Provide the [X, Y] coordinate of the cell's center where the given text is located.  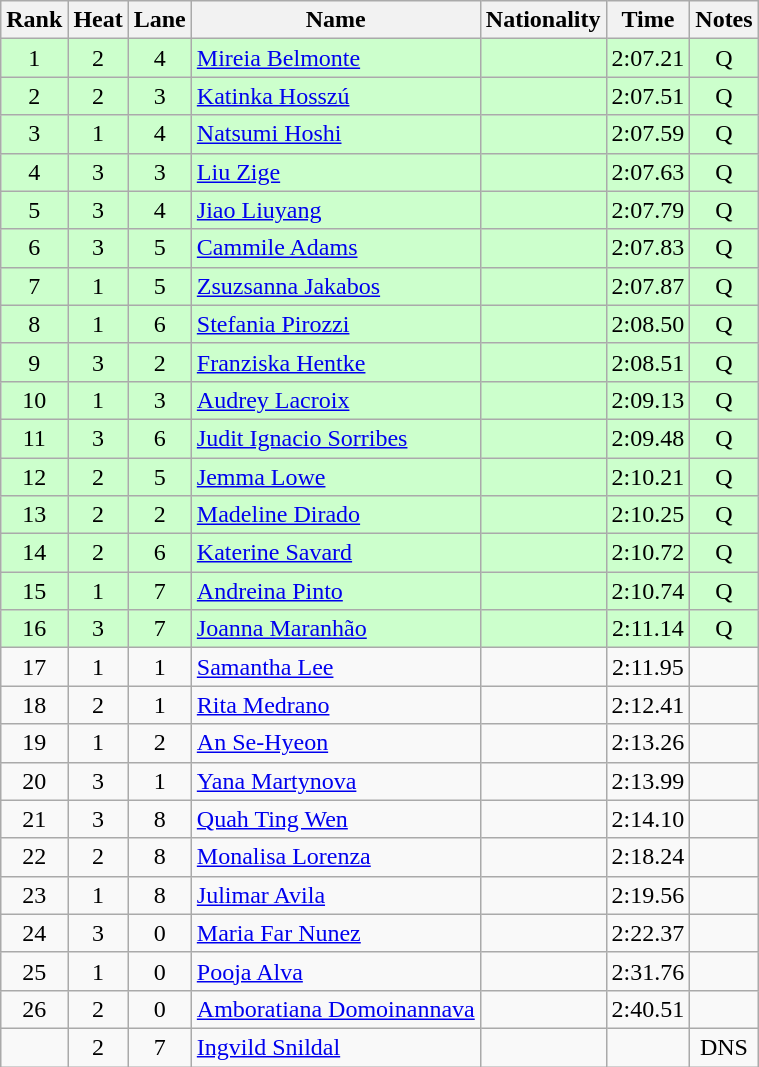
2:07.59 [648, 134]
Rank [34, 20]
Rita Medrano [336, 705]
Katerine Savard [336, 553]
19 [34, 743]
25 [34, 971]
Ingvild Snildal [336, 1047]
2:07.87 [648, 286]
Mireia Belmonte [336, 58]
Amboratiana Domoinannava [336, 1009]
2:14.10 [648, 819]
2:09.13 [648, 400]
Maria Far Nunez [336, 933]
Monalisa Lorenza [336, 857]
Name [336, 20]
2:11.14 [648, 629]
Time [648, 20]
Yana Martynova [336, 781]
13 [34, 515]
2:22.37 [648, 933]
2:10.74 [648, 591]
Pooja Alva [336, 971]
Zsuzsanna Jakabos [336, 286]
2:13.99 [648, 781]
Quah Ting Wen [336, 819]
2:19.56 [648, 895]
2:12.41 [648, 705]
Lane [160, 20]
2:07.79 [648, 210]
2:09.48 [648, 438]
2:10.21 [648, 477]
12 [34, 477]
2:07.63 [648, 172]
Natsumi Hoshi [336, 134]
Franziska Hentke [336, 362]
Samantha Lee [336, 667]
2:08.51 [648, 362]
2:07.21 [648, 58]
10 [34, 400]
Madeline Dirado [336, 515]
2:10.72 [648, 553]
Heat [98, 20]
Jemma Lowe [336, 477]
26 [34, 1009]
2:07.51 [648, 96]
Jiao Liuyang [336, 210]
18 [34, 705]
An Se-Hyeon [336, 743]
14 [34, 553]
2:40.51 [648, 1009]
Nationality [543, 20]
17 [34, 667]
2:31.76 [648, 971]
9 [34, 362]
24 [34, 933]
Cammile Adams [336, 248]
23 [34, 895]
Notes [724, 20]
15 [34, 591]
2:13.26 [648, 743]
Katinka Hosszú [336, 96]
2:10.25 [648, 515]
Judit Ignacio Sorribes [336, 438]
Julimar Avila [336, 895]
DNS [724, 1047]
2:07.83 [648, 248]
2:11.95 [648, 667]
Audrey Lacroix [336, 400]
11 [34, 438]
Joanna Maranhão [336, 629]
Liu Zige [336, 172]
16 [34, 629]
21 [34, 819]
22 [34, 857]
2:08.50 [648, 324]
Andreina Pinto [336, 591]
20 [34, 781]
2:18.24 [648, 857]
Stefania Pirozzi [336, 324]
